Scan for the cell matching the given text and deliver its (X, Y) coordinate at center. 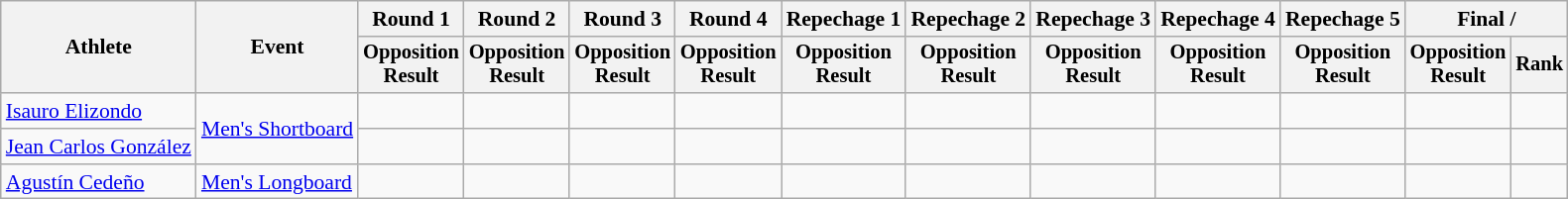
Repechage 1 (844, 19)
Round 1 (411, 19)
Final / (1487, 19)
Men's Shortboard (278, 129)
Repechage 3 (1093, 19)
Athlete (99, 48)
Jean Carlos González (99, 147)
Repechage 5 (1343, 19)
Round 2 (518, 19)
Repechage 2 (968, 19)
Rank (1539, 65)
Round 4 (728, 19)
Repechage 4 (1218, 19)
Round 3 (623, 19)
Event (278, 48)
Isauro Elizondo (99, 111)
